From the cell containing the given text, extract its center point as [X, Y] coordinate. 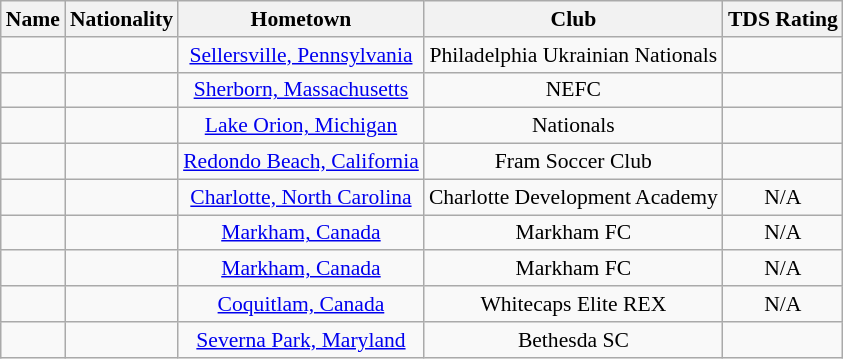
Hometown [301, 19]
Charlotte, North Carolina [301, 197]
Whitecaps Elite REX [574, 304]
Coquitlam, Canada [301, 304]
Club [574, 19]
Name [33, 19]
Nationals [574, 126]
Sellersville, Pennsylvania [301, 55]
Philadelphia Ukrainian Nationals [574, 55]
Fram Soccer Club [574, 162]
TDS Rating [783, 19]
Bethesda SC [574, 340]
Sherborn, Massachusetts [301, 90]
Lake Orion, Michigan [301, 126]
Redondo Beach, California [301, 162]
Nationality [122, 19]
Severna Park, Maryland [301, 340]
Charlotte Development Academy [574, 197]
NEFC [574, 90]
